Output the [x, y] coordinate of the center of the cell containing the given text.  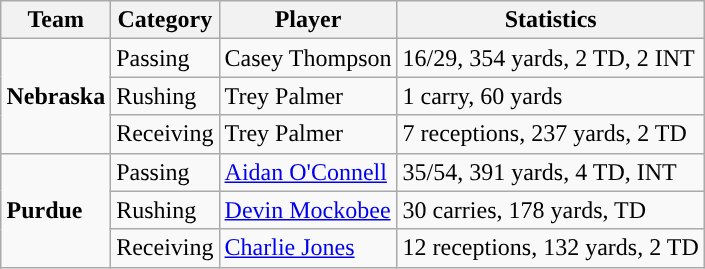
Statistics [550, 20]
Casey Thompson [308, 58]
Charlie Jones [308, 248]
Aidan O'Connell [308, 172]
16/29, 354 yards, 2 TD, 2 INT [550, 58]
12 receptions, 132 yards, 2 TD [550, 248]
Devin Mockobee [308, 210]
1 carry, 60 yards [550, 96]
Player [308, 20]
30 carries, 178 yards, TD [550, 210]
Category [165, 20]
35/54, 391 yards, 4 TD, INT [550, 172]
Team [56, 20]
Purdue [56, 210]
7 receptions, 237 yards, 2 TD [550, 134]
Nebraska [56, 96]
